Find where the given text appears and provide that cell's center as (x, y) coordinate. 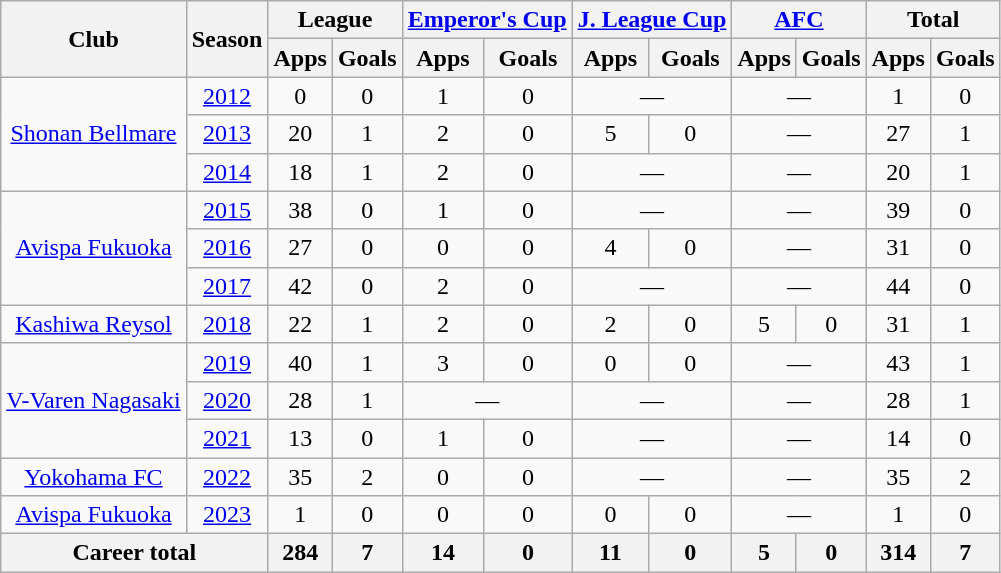
11 (610, 553)
2019 (227, 362)
4 (610, 248)
2013 (227, 134)
42 (300, 286)
Club (94, 39)
AFC (799, 20)
40 (300, 362)
2018 (227, 324)
2023 (227, 515)
Emperor's Cup (487, 20)
2021 (227, 438)
2015 (227, 210)
2017 (227, 286)
League (335, 20)
13 (300, 438)
2016 (227, 248)
3 (443, 362)
2020 (227, 400)
2022 (227, 477)
314 (898, 553)
44 (898, 286)
Kashiwa Reysol (94, 324)
2012 (227, 96)
22 (300, 324)
Season (227, 39)
J. League Cup (652, 20)
Shonan Bellmare (94, 134)
18 (300, 172)
2014 (227, 172)
Total (933, 20)
Yokohama FC (94, 477)
38 (300, 210)
39 (898, 210)
43 (898, 362)
Career total (134, 553)
284 (300, 553)
V-Varen Nagasaki (94, 400)
